Locate the cell with the specified text and output its [X, Y] center coordinate. 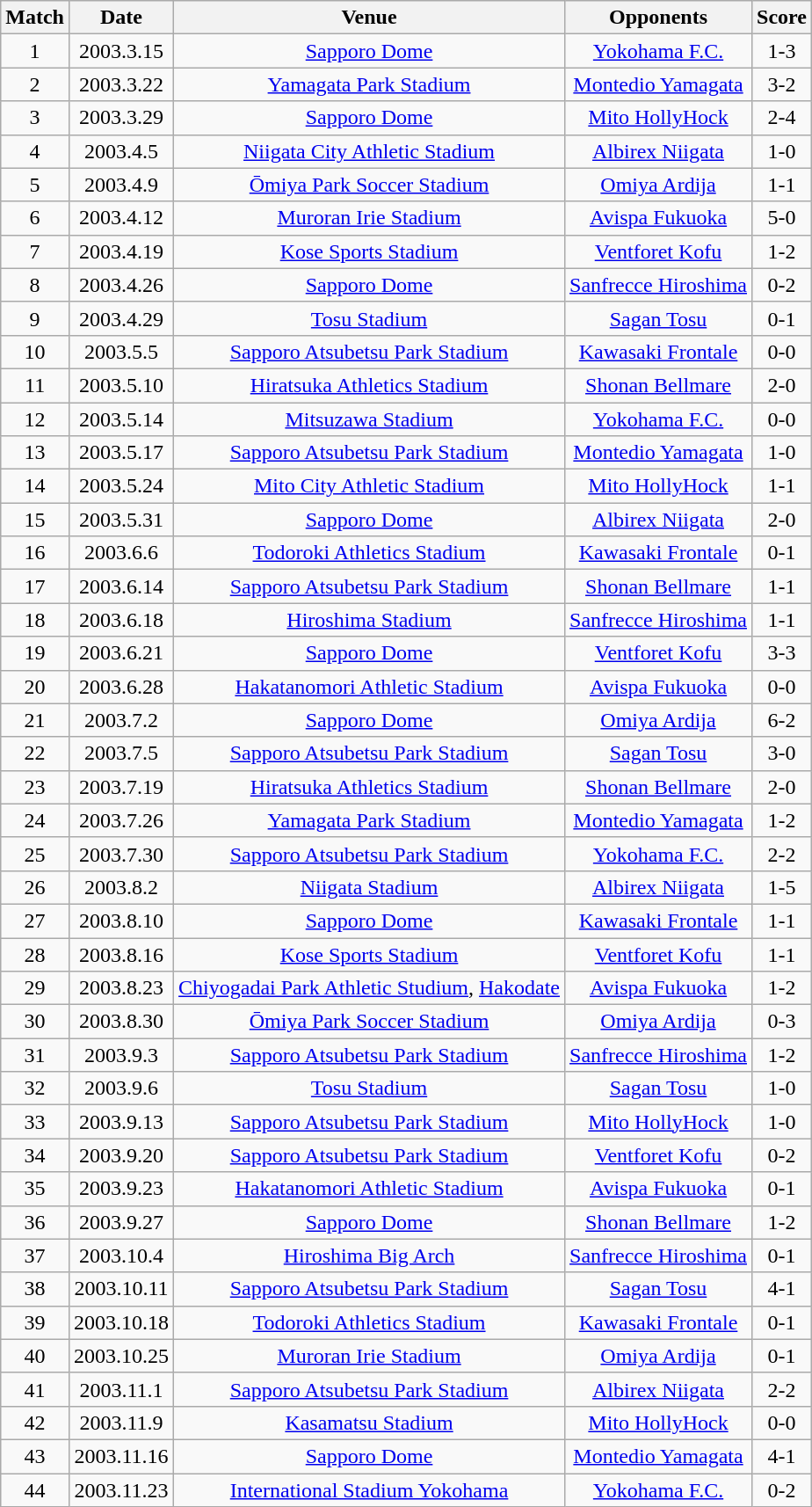
37 [35, 1256]
2003.10.4 [121, 1256]
26 [35, 887]
2003.9.20 [121, 1155]
14 [35, 486]
2003.9.3 [121, 1055]
2003.9.27 [121, 1222]
2003.9.23 [121, 1189]
2003.4.5 [121, 151]
25 [35, 854]
3 [35, 118]
18 [35, 620]
2003.11.1 [121, 1389]
39 [35, 1322]
32 [35, 1088]
2003.9.13 [121, 1122]
1-5 [782, 887]
36 [35, 1222]
2-4 [782, 118]
44 [35, 1490]
Opponents [659, 18]
2003.5.31 [121, 520]
Niigata Stadium [369, 887]
2 [35, 84]
28 [35, 954]
2003.4.19 [121, 251]
30 [35, 1022]
11 [35, 385]
Score [782, 18]
International Stadium Yokohama [369, 1490]
2003.11.16 [121, 1456]
2003.10.11 [121, 1289]
9 [35, 318]
2003.5.5 [121, 352]
2003.6.28 [121, 687]
2003.8.2 [121, 887]
3-3 [782, 653]
6 [35, 218]
42 [35, 1423]
2003.3.15 [121, 51]
2003.3.29 [121, 118]
21 [35, 720]
31 [35, 1055]
27 [35, 921]
7 [35, 251]
2003.8.10 [121, 921]
2003.6.21 [121, 653]
2003.7.26 [121, 820]
2003.5.17 [121, 453]
2003.11.23 [121, 1490]
10 [35, 352]
2003.6.6 [121, 553]
17 [35, 586]
2003.4.9 [121, 185]
2003.8.30 [121, 1022]
19 [35, 653]
33 [35, 1122]
2003.10.18 [121, 1322]
2003.7.5 [121, 753]
41 [35, 1389]
15 [35, 520]
4 [35, 151]
22 [35, 753]
Niigata City Athletic Stadium [369, 151]
23 [35, 787]
38 [35, 1289]
1 [35, 51]
2003.10.25 [121, 1356]
Hiroshima Big Arch [369, 1256]
16 [35, 553]
13 [35, 453]
2003.5.10 [121, 385]
Chiyogadai Park Athletic Studium, Hakodate [369, 988]
2003.3.22 [121, 84]
24 [35, 820]
Date [121, 18]
0-3 [782, 1022]
2003.5.24 [121, 486]
43 [35, 1456]
2003.7.19 [121, 787]
5-0 [782, 218]
2003.6.14 [121, 586]
3-2 [782, 84]
2003.7.30 [121, 854]
29 [35, 988]
5 [35, 185]
34 [35, 1155]
2003.4.29 [121, 318]
40 [35, 1356]
Match [35, 18]
2003.8.23 [121, 988]
20 [35, 687]
12 [35, 419]
6-2 [782, 720]
3-0 [782, 753]
Venue [369, 18]
1-3 [782, 51]
2003.9.6 [121, 1088]
2003.4.12 [121, 218]
8 [35, 285]
2003.11.9 [121, 1423]
2003.6.18 [121, 620]
35 [35, 1189]
2003.7.2 [121, 720]
2003.8.16 [121, 954]
Kasamatsu Stadium [369, 1423]
Mitsuzawa Stadium [369, 419]
2003.4.26 [121, 285]
Hiroshima Stadium [369, 620]
Mito City Athletic Stadium [369, 486]
2003.5.14 [121, 419]
